Pinpoint the cell where the given text exists, returning its (X, Y) midpoint coordinate. 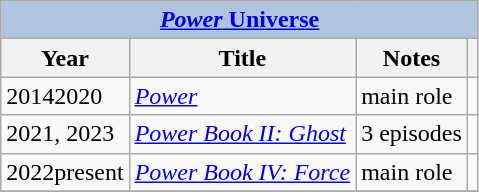
Power Universe (240, 20)
Notes (412, 58)
3 episodes (412, 134)
Title (242, 58)
2021, 2023 (65, 134)
Power (242, 96)
Power Book IV: Force (242, 172)
20142020 (65, 96)
Year (65, 58)
2022present (65, 172)
Power Book II: Ghost (242, 134)
